Provide the [X, Y] coordinate of the cell's center where the given text is located.  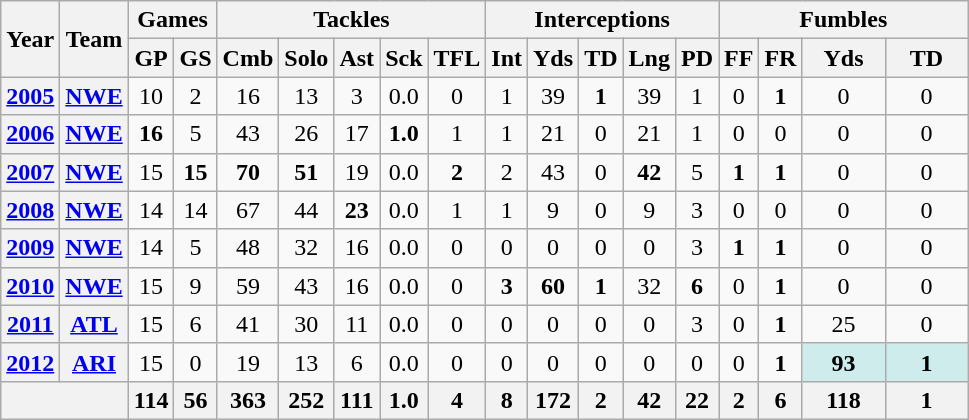
2009 [30, 248]
PD [696, 58]
59 [248, 286]
70 [248, 172]
GS [196, 58]
172 [554, 400]
363 [248, 400]
17 [357, 134]
2010 [30, 286]
2008 [30, 210]
GP [151, 58]
111 [357, 400]
Team [94, 39]
56 [196, 400]
Interceptions [602, 20]
22 [696, 400]
8 [507, 400]
2011 [30, 324]
Games [172, 20]
Year [30, 39]
FR [780, 58]
ARI [94, 362]
10 [151, 96]
Int [507, 58]
TFL [457, 58]
Sck [404, 58]
23 [357, 210]
Lng [649, 58]
2012 [30, 362]
FF [738, 58]
60 [554, 286]
252 [306, 400]
41 [248, 324]
Fumbles [843, 20]
51 [306, 172]
44 [306, 210]
4 [457, 400]
25 [844, 324]
30 [306, 324]
2005 [30, 96]
Cmb [248, 58]
Solo [306, 58]
2007 [30, 172]
114 [151, 400]
48 [248, 248]
67 [248, 210]
93 [844, 362]
118 [844, 400]
ATL [94, 324]
2006 [30, 134]
26 [306, 134]
Tackles [352, 20]
Ast [357, 58]
11 [357, 324]
